Capture the cell that displays the provided text and extract its [x, y] central coordinate. 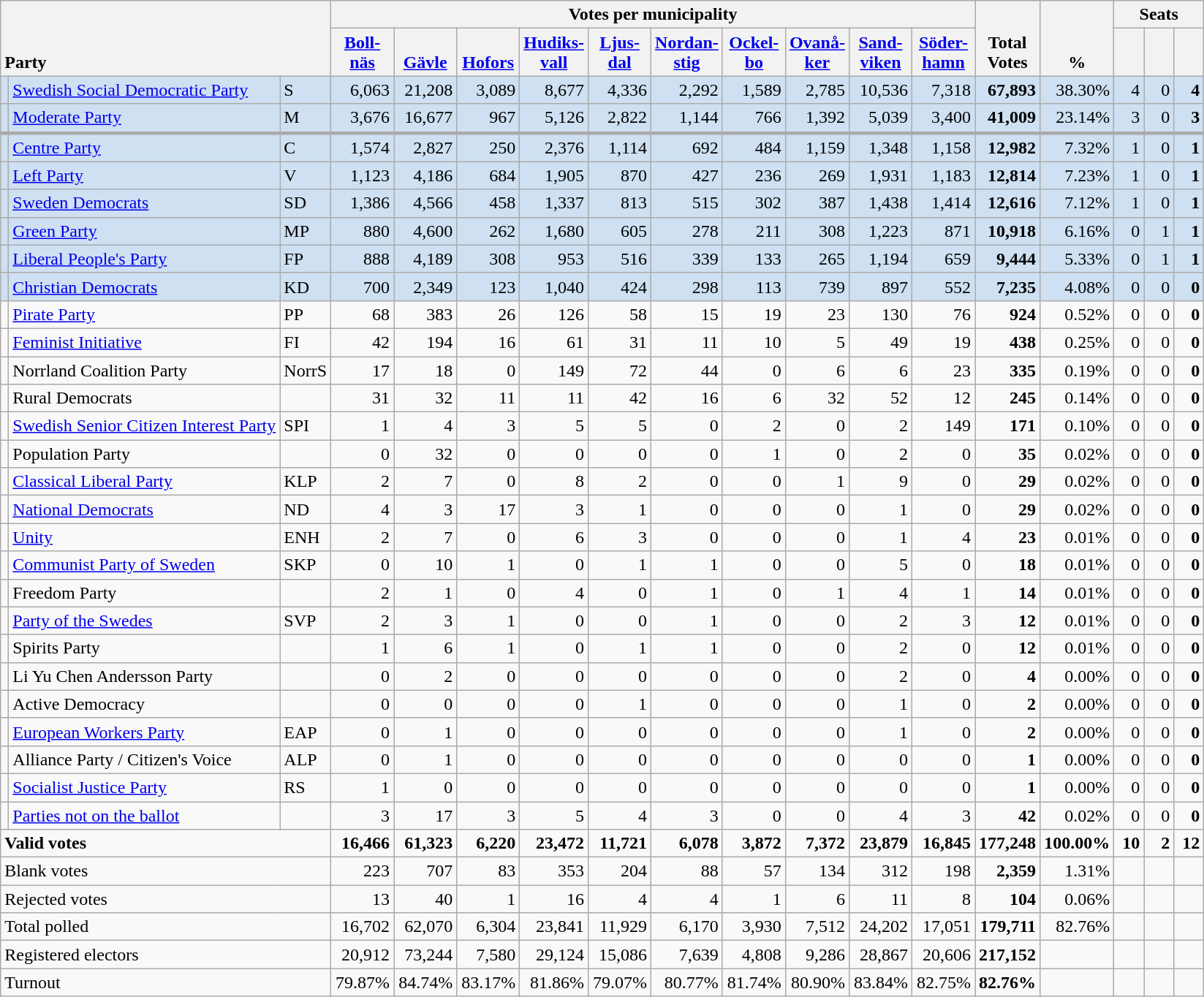
707 [425, 871]
28,867 [880, 955]
Liberal People's Party [145, 259]
7.12% [1078, 203]
897 [880, 287]
67,893 [1007, 90]
1,392 [817, 118]
41,009 [1007, 118]
16,702 [363, 927]
179,711 [1007, 927]
Turnout [166, 982]
SD [306, 203]
387 [817, 203]
113 [754, 287]
61 [554, 342]
14 [1007, 593]
European Workers Party [145, 732]
3,089 [488, 90]
S [306, 90]
739 [817, 287]
5,126 [554, 118]
83.17% [488, 982]
6,170 [687, 927]
Active Democracy [145, 704]
353 [554, 871]
6,304 [488, 927]
Ovanå- ker [817, 53]
23,879 [880, 844]
12,982 [1007, 148]
2,827 [425, 148]
134 [817, 871]
81.86% [554, 982]
11,929 [620, 927]
23,472 [554, 844]
84.74% [425, 982]
57 [754, 871]
953 [554, 259]
58 [620, 314]
4,566 [425, 203]
20,606 [944, 955]
KLP [306, 482]
1,337 [554, 203]
7,318 [944, 90]
52 [880, 398]
V [306, 175]
% [1078, 38]
Classical Liberal Party [145, 482]
FI [306, 342]
1,905 [554, 175]
123 [488, 287]
40 [425, 899]
Unity [145, 537]
888 [363, 259]
Registered electors [166, 955]
Valid votes [166, 844]
Seats [1159, 15]
RS [306, 787]
Votes per municipality [654, 15]
79.87% [363, 982]
2,349 [425, 287]
223 [363, 871]
130 [880, 314]
1,223 [880, 231]
Pirate Party [145, 314]
3,930 [754, 927]
Alliance Party / Citizen's Voice [145, 759]
12,814 [1007, 175]
198 [944, 871]
0.25% [1078, 342]
2,292 [687, 90]
515 [687, 203]
12,616 [1007, 203]
3,676 [363, 118]
5,039 [880, 118]
692 [687, 148]
Green Party [145, 231]
Gävle [425, 53]
880 [363, 231]
265 [817, 259]
104 [1007, 899]
Li Yu Chen Andersson Party [145, 676]
204 [620, 871]
24,202 [880, 927]
MP [306, 231]
16,677 [425, 118]
Norrland Coalition Party [145, 371]
7,512 [817, 927]
298 [687, 287]
38.30% [1078, 90]
Total polled [166, 927]
1,158 [944, 148]
49 [880, 342]
4,600 [425, 231]
81.74% [754, 982]
Party of the Swedes [145, 621]
Swedish Social Democratic Party [145, 90]
Feminist Initiative [145, 342]
Party [166, 38]
C [306, 148]
Nordan- stig [687, 53]
20,912 [363, 955]
1,414 [944, 203]
15 [687, 314]
SVP [306, 621]
NorrS [306, 371]
ENH [306, 537]
813 [620, 203]
1,040 [554, 287]
Population Party [145, 454]
Hudiks- vall [554, 53]
Communist Party of Sweden [145, 565]
4,808 [754, 955]
1,144 [687, 118]
88 [687, 871]
Boll- näs [363, 53]
7,235 [1007, 287]
383 [425, 314]
SPI [306, 426]
1,589 [754, 90]
ND [306, 509]
2,785 [817, 90]
Rejected votes [166, 899]
9,286 [817, 955]
438 [1007, 342]
684 [488, 175]
8,677 [554, 90]
16,845 [944, 844]
13 [363, 899]
6,078 [687, 844]
924 [1007, 314]
5.33% [1078, 259]
766 [754, 118]
Spirits Party [145, 648]
217,152 [1007, 955]
211 [754, 231]
1.31% [1078, 871]
73,244 [425, 955]
Ljus- dal [620, 53]
245 [1007, 398]
80.77% [687, 982]
29,124 [554, 955]
605 [620, 231]
1,386 [363, 203]
250 [488, 148]
7.32% [1078, 148]
7,639 [687, 955]
FP [306, 259]
2,359 [1007, 871]
424 [620, 287]
76 [944, 314]
1,348 [880, 148]
335 [1007, 371]
0.06% [1078, 899]
552 [944, 287]
80.90% [817, 982]
3,400 [944, 118]
700 [363, 287]
126 [554, 314]
236 [754, 175]
870 [620, 175]
Hofors [488, 53]
83.84% [880, 982]
2,822 [620, 118]
Christian Democrats [145, 287]
83 [488, 871]
0.10% [1078, 426]
21,208 [425, 90]
44 [687, 371]
ALP [306, 759]
Rural Democrats [145, 398]
458 [488, 203]
484 [754, 148]
62,070 [425, 927]
302 [754, 203]
659 [944, 259]
Sand- viken [880, 53]
0.52% [1078, 314]
Total Votes [1007, 38]
1,574 [363, 148]
1,680 [554, 231]
133 [754, 259]
10,918 [1007, 231]
Söder- hamn [944, 53]
0.14% [1078, 398]
72 [620, 371]
Moderate Party [145, 118]
1,183 [944, 175]
7.23% [1078, 175]
7,372 [817, 844]
Freedom Party [145, 593]
15,086 [620, 955]
EAP [306, 732]
11,721 [620, 844]
1,194 [880, 259]
262 [488, 231]
79.07% [620, 982]
871 [944, 231]
4.08% [1078, 287]
Parties not on the ballot [145, 815]
SKP [306, 565]
Sweden Democrats [145, 203]
16,466 [363, 844]
National Democrats [145, 509]
9 [880, 482]
82.75% [944, 982]
6,063 [363, 90]
Socialist Justice Party [145, 787]
1,123 [363, 175]
PP [306, 314]
61,323 [425, 844]
2,376 [554, 148]
194 [425, 342]
M [306, 118]
4,189 [425, 259]
516 [620, 259]
171 [1007, 426]
7,580 [488, 955]
312 [880, 871]
1,159 [817, 148]
4,336 [620, 90]
10,536 [880, 90]
Centre Party [145, 148]
9,444 [1007, 259]
6.16% [1078, 231]
6,220 [488, 844]
967 [488, 118]
1,114 [620, 148]
68 [363, 314]
35 [1007, 454]
Blank votes [166, 871]
269 [817, 175]
177,248 [1007, 844]
23,841 [554, 927]
1,438 [880, 203]
26 [488, 314]
Ockel- bo [754, 53]
278 [687, 231]
Swedish Senior Citizen Interest Party [145, 426]
100.00% [1078, 844]
0.19% [1078, 371]
23.14% [1078, 118]
339 [687, 259]
17,051 [944, 927]
427 [687, 175]
Left Party [145, 175]
KD [306, 287]
3,872 [754, 844]
4,186 [425, 175]
1,931 [880, 175]
